Pinpoint the cell where the given text exists, returning its (x, y) midpoint coordinate. 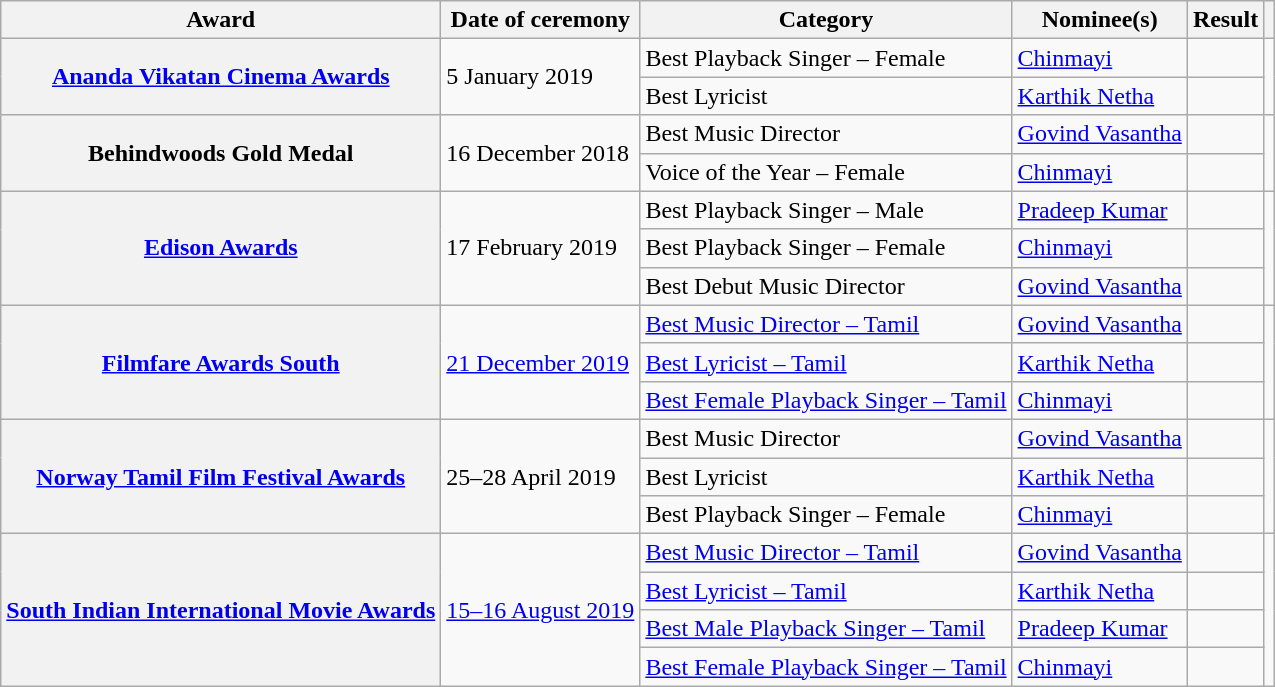
Norway Tamil Film Festival Awards (221, 476)
21 December 2019 (540, 362)
Filmfare Awards South (221, 362)
Edison Awards (221, 248)
Voice of the Year – Female (826, 172)
5 January 2019 (540, 77)
South Indian International Movie Awards (221, 610)
16 December 2018 (540, 153)
Best Debut Music Director (826, 286)
Nominee(s) (1100, 20)
Best Male Playback Singer – Tamil (826, 629)
17 February 2019 (540, 248)
Date of ceremony (540, 20)
Best Playback Singer – Male (826, 210)
Category (826, 20)
Ananda Vikatan Cinema Awards (221, 77)
Behindwoods Gold Medal (221, 153)
25–28 April 2019 (540, 476)
Award (221, 20)
15–16 August 2019 (540, 610)
Result (1225, 20)
